Provide the [x, y] coordinate of the cell's center where the given text is located.  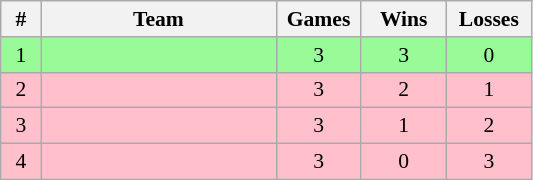
4 [21, 162]
Games [318, 19]
Wins [404, 19]
Losses [488, 19]
# [21, 19]
Team [158, 19]
